Return [X, Y] of the center of cell containing provided text 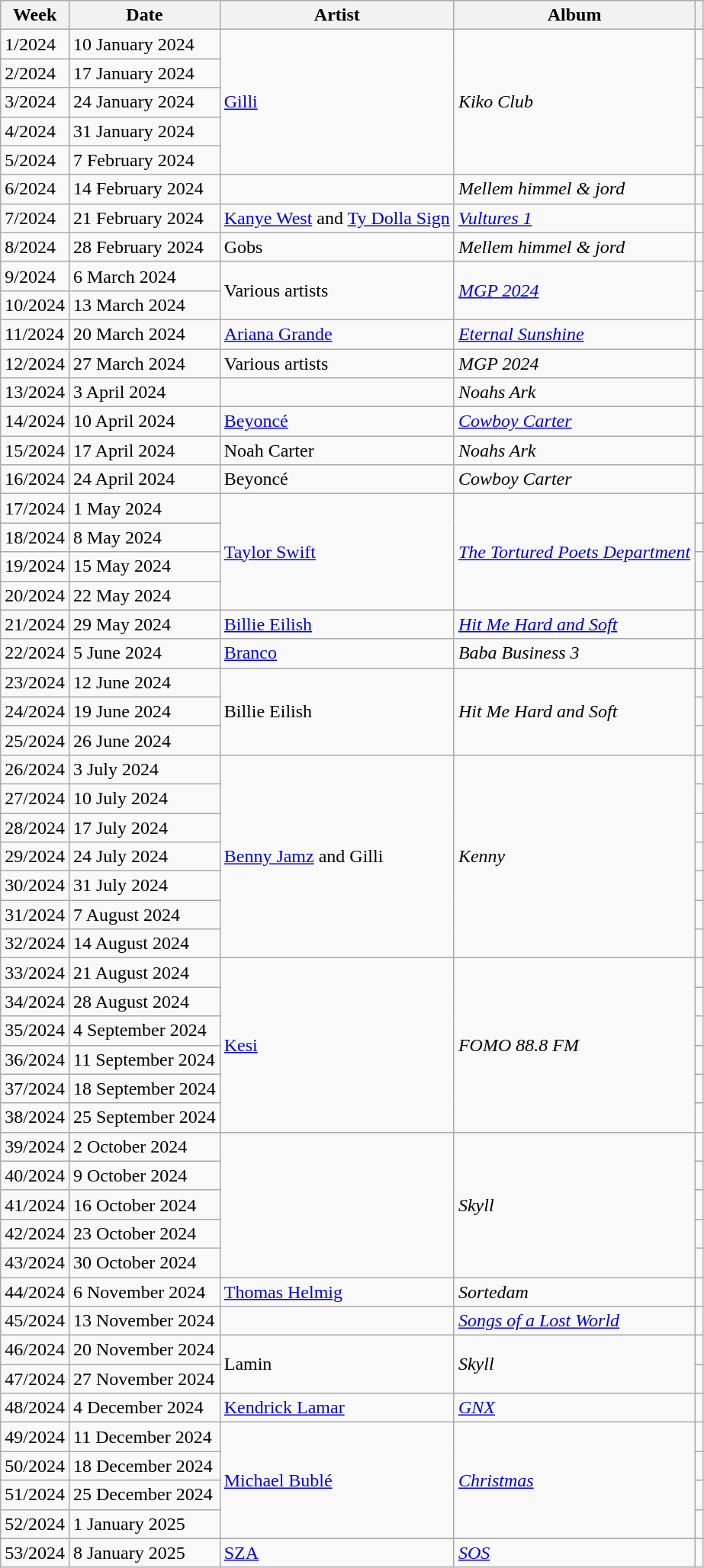
Artist [337, 15]
17 July 2024 [144, 827]
24/2024 [35, 711]
12 June 2024 [144, 682]
17 January 2024 [144, 73]
31 July 2024 [144, 886]
13 March 2024 [144, 305]
19/2024 [35, 566]
4 December 2024 [144, 1408]
18/2024 [35, 537]
14/2024 [35, 422]
18 September 2024 [144, 1089]
14 August 2024 [144, 944]
10 July 2024 [144, 798]
6/2024 [35, 189]
31/2024 [35, 915]
5 June 2024 [144, 653]
7 February 2024 [144, 160]
8 May 2024 [144, 537]
5/2024 [35, 160]
28/2024 [35, 827]
36/2024 [35, 1060]
Noah Carter [337, 451]
25/2024 [35, 740]
30/2024 [35, 886]
1/2024 [35, 44]
Baba Business 3 [574, 653]
22 May 2024 [144, 595]
44/2024 [35, 1292]
39/2024 [35, 1146]
Gobs [337, 247]
50/2024 [35, 1466]
20 November 2024 [144, 1350]
Kendrick Lamar [337, 1408]
21 August 2024 [144, 973]
13/2024 [35, 393]
38/2024 [35, 1117]
15 May 2024 [144, 566]
48/2024 [35, 1408]
33/2024 [35, 973]
21/2024 [35, 624]
22/2024 [35, 653]
GNX [574, 1408]
SOS [574, 1553]
9 October 2024 [144, 1175]
Taylor Swift [337, 552]
43/2024 [35, 1262]
2/2024 [35, 73]
Christmas [574, 1480]
Ariana Grande [337, 334]
20/2024 [35, 595]
11 December 2024 [144, 1437]
SZA [337, 1553]
10 January 2024 [144, 44]
11/2024 [35, 334]
46/2024 [35, 1350]
16 October 2024 [144, 1204]
Vultures 1 [574, 218]
24 July 2024 [144, 857]
27 November 2024 [144, 1379]
37/2024 [35, 1089]
Kesi [337, 1045]
3 July 2024 [144, 769]
Thomas Helmig [337, 1292]
Kiko Club [574, 102]
40/2024 [35, 1175]
Kenny [574, 856]
Branco [337, 653]
24 April 2024 [144, 479]
6 November 2024 [144, 1292]
7 August 2024 [144, 915]
3 April 2024 [144, 393]
23/2024 [35, 682]
41/2024 [35, 1204]
52/2024 [35, 1524]
17/2024 [35, 508]
18 December 2024 [144, 1466]
13 November 2024 [144, 1321]
2 October 2024 [144, 1146]
14 February 2024 [144, 189]
1 January 2025 [144, 1524]
35/2024 [35, 1031]
45/2024 [35, 1321]
9/2024 [35, 276]
Benny Jamz and Gilli [337, 856]
10/2024 [35, 305]
Songs of a Lost World [574, 1321]
26/2024 [35, 769]
Album [574, 15]
51/2024 [35, 1495]
7/2024 [35, 218]
25 December 2024 [144, 1495]
29 May 2024 [144, 624]
31 January 2024 [144, 131]
28 August 2024 [144, 1002]
42/2024 [35, 1233]
47/2024 [35, 1379]
30 October 2024 [144, 1262]
Gilli [337, 102]
26 June 2024 [144, 740]
53/2024 [35, 1553]
6 March 2024 [144, 276]
FOMO 88.8 FM [574, 1045]
Lamin [337, 1364]
4/2024 [35, 131]
Date [144, 15]
4 September 2024 [144, 1031]
28 February 2024 [144, 247]
Week [35, 15]
11 September 2024 [144, 1060]
8 January 2025 [144, 1553]
3/2024 [35, 102]
The Tortured Poets Department [574, 552]
29/2024 [35, 857]
Sortedam [574, 1292]
21 February 2024 [144, 218]
10 April 2024 [144, 422]
27/2024 [35, 798]
24 January 2024 [144, 102]
20 March 2024 [144, 334]
16/2024 [35, 479]
12/2024 [35, 364]
17 April 2024 [144, 451]
25 September 2024 [144, 1117]
Eternal Sunshine [574, 334]
15/2024 [35, 451]
Michael Bublé [337, 1480]
23 October 2024 [144, 1233]
1 May 2024 [144, 508]
27 March 2024 [144, 364]
32/2024 [35, 944]
19 June 2024 [144, 711]
8/2024 [35, 247]
34/2024 [35, 1002]
Kanye West and Ty Dolla Sign [337, 218]
49/2024 [35, 1437]
